Find where the given text appears and provide that cell's center as (X, Y) coordinate. 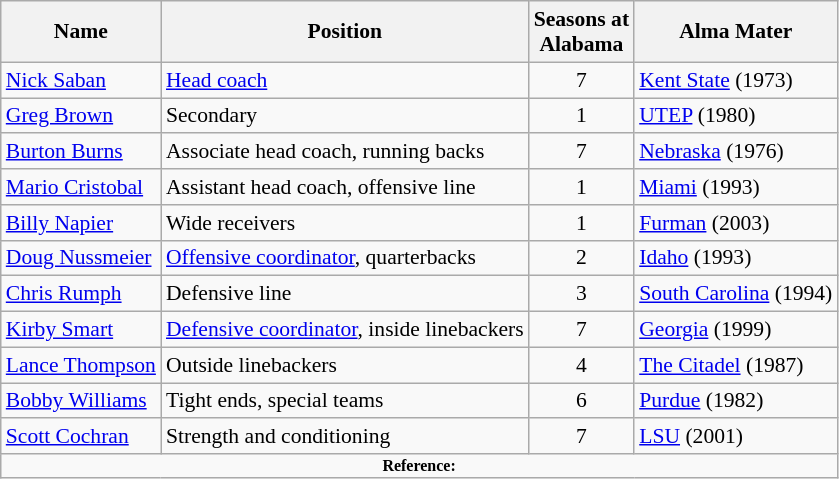
Greg Brown (81, 116)
Kent State (1973) (736, 80)
Chris Rumph (81, 294)
Miami (1993) (736, 187)
Nebraska (1976) (736, 152)
UTEP (1980) (736, 116)
Seasons atAlabama (582, 32)
Alma Mater (736, 32)
Idaho (1993) (736, 258)
Purdue (1982) (736, 401)
4 (582, 365)
Mario Cristobal (81, 187)
Billy Napier (81, 223)
Scott Cochran (81, 437)
Strength and conditioning (345, 437)
Offensive coordinator, quarterbacks (345, 258)
Defensive line (345, 294)
Furman (2003) (736, 223)
LSU (2001) (736, 437)
Kirby Smart (81, 330)
South Carolina (1994) (736, 294)
The Citadel (1987) (736, 365)
Georgia (1999) (736, 330)
Assistant head coach, offensive line (345, 187)
Burton Burns (81, 152)
Defensive coordinator, inside linebackers (345, 330)
Doug Nussmeier (81, 258)
Outside linebackers (345, 365)
Reference: (420, 466)
Secondary (345, 116)
Tight ends, special teams (345, 401)
Head coach (345, 80)
Wide receivers (345, 223)
Lance Thompson (81, 365)
Associate head coach, running backs (345, 152)
Name (81, 32)
6 (582, 401)
2 (582, 258)
Bobby Williams (81, 401)
3 (582, 294)
Position (345, 32)
Nick Saban (81, 80)
